Detect which cell encompasses the target text, then output its (X, Y) center coordinate. 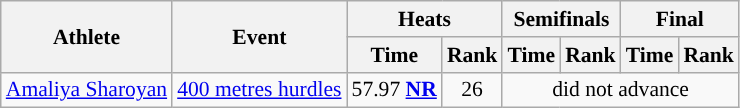
Final (680, 19)
did not advance (620, 90)
Semifinals (561, 19)
Heats (425, 19)
Athlete (86, 36)
57.97 NR (394, 90)
26 (472, 90)
Amaliya Sharoyan (86, 90)
400 metres hurdles (259, 90)
Event (259, 36)
